Capture the cell that displays the provided text and extract its [x, y] central coordinate. 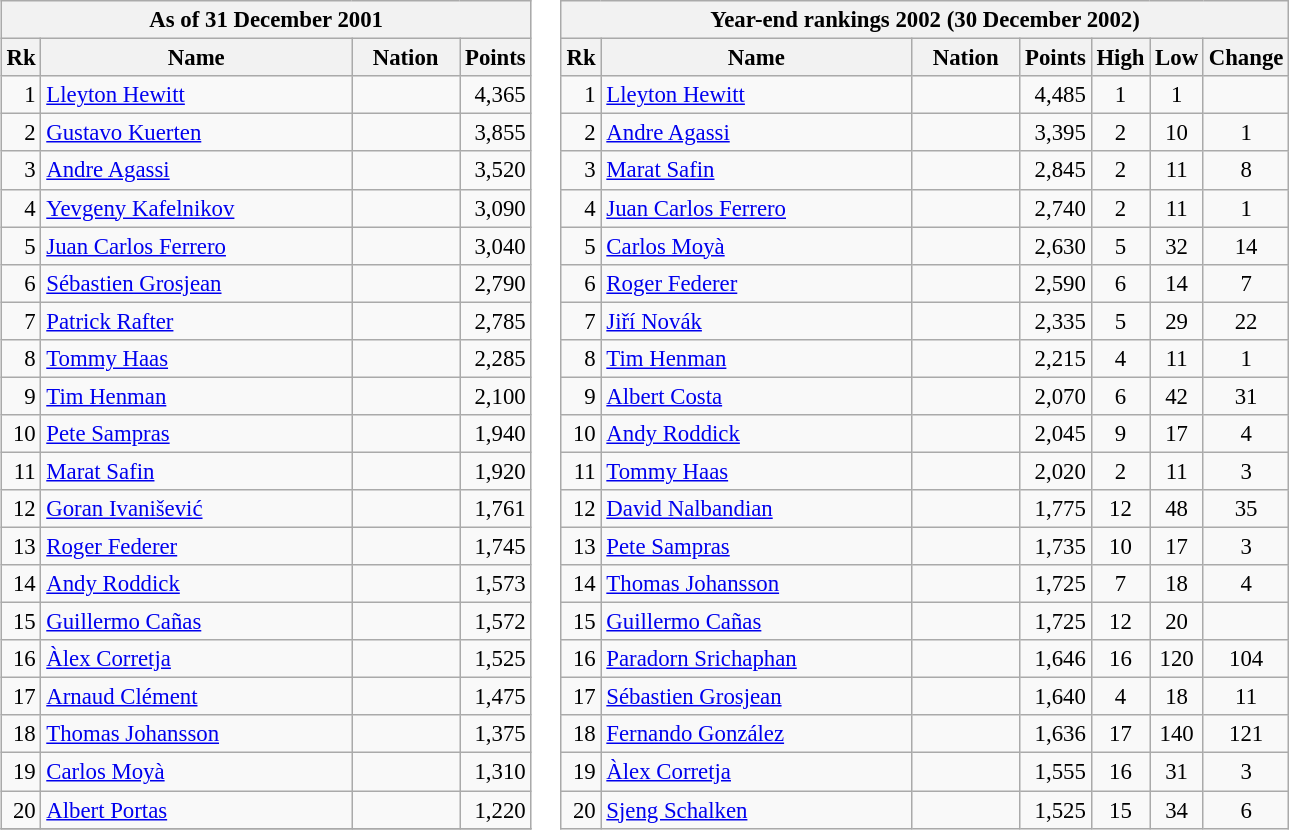
34 [1177, 809]
2,100 [496, 396]
1,920 [496, 471]
2,790 [496, 283]
Albert Portas [196, 809]
22 [1246, 321]
1,735 [1056, 546]
1,572 [496, 622]
4,485 [1056, 95]
2,335 [1056, 321]
120 [1177, 659]
1,761 [496, 509]
1,555 [1056, 772]
2,285 [496, 358]
Sjeng Schalken [756, 809]
2,785 [496, 321]
140 [1177, 734]
1,745 [496, 546]
3,520 [496, 170]
1,640 [1056, 697]
104 [1246, 659]
29 [1177, 321]
Change [1246, 58]
2,070 [1056, 396]
David Nalbandian [756, 509]
Fernando González [756, 734]
4,365 [496, 95]
Gustavo Kuerten [196, 133]
2,020 [1056, 471]
Yevgeny Kafelnikov [196, 208]
Year-end rankings 2002 (30 December 2002) [924, 20]
Patrick Rafter [196, 321]
3,090 [496, 208]
1,775 [1056, 509]
1,940 [496, 434]
32 [1177, 246]
1,573 [496, 584]
2,045 [1056, 434]
3,040 [496, 246]
1,310 [496, 772]
2,630 [1056, 246]
Goran Ivanišević [196, 509]
2,215 [1056, 358]
35 [1246, 509]
As of 31 December 2001 [266, 20]
Albert Costa [756, 396]
42 [1177, 396]
2,590 [1056, 283]
3,395 [1056, 133]
2,740 [1056, 208]
1,475 [496, 697]
3,855 [496, 133]
Low [1177, 58]
Arnaud Clément [196, 697]
2,845 [1056, 170]
48 [1177, 509]
121 [1246, 734]
1,375 [496, 734]
Paradorn Srichaphan [756, 659]
1,646 [1056, 659]
Jiří Novák [756, 321]
1,636 [1056, 734]
High [1120, 58]
1,220 [496, 809]
